Determine the (x, y) coordinate at the center of the cell enclosing the given text.  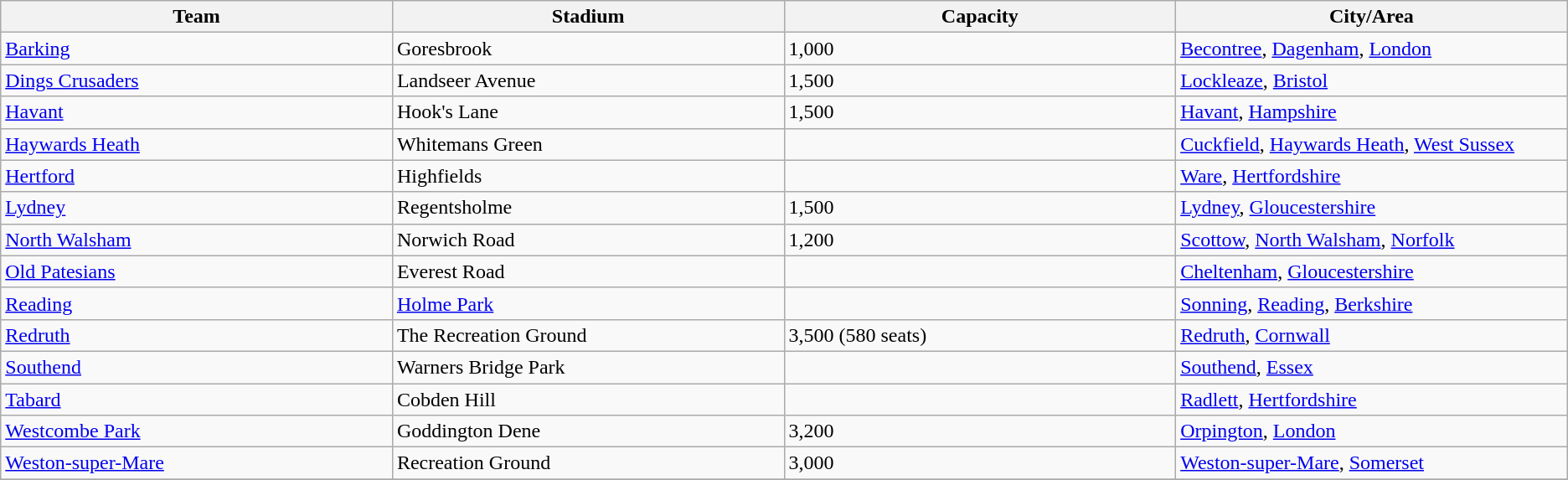
Weston-super-Mare, Somerset (1372, 463)
Cobden Hill (588, 400)
Lydney, Gloucestershire (1372, 208)
Lockleaze, Bristol (1372, 80)
Barking (197, 49)
Radlett, Hertfordshire (1372, 400)
Highfields (588, 176)
Lydney (197, 208)
Sonning, Reading, Berkshire (1372, 303)
Everest Road (588, 271)
Dings Crusaders (197, 80)
Weston-super-Mare (197, 463)
1,000 (980, 49)
1,200 (980, 240)
Redruth (197, 335)
Capacity (980, 17)
Team (197, 17)
North Walsham (197, 240)
Holme Park (588, 303)
3,200 (980, 431)
Reading (197, 303)
Cuckfield, Haywards Heath, West Sussex (1372, 144)
Havant (197, 112)
Stadium (588, 17)
Recreation Ground (588, 463)
Landseer Avenue (588, 80)
Regentsholme (588, 208)
Haywards Heath (197, 144)
Ware, Hertfordshire (1372, 176)
Southend (197, 367)
Hook's Lane (588, 112)
Warners Bridge Park (588, 367)
Westcombe Park (197, 431)
Goddington Dene (588, 431)
Havant, Hampshire (1372, 112)
Norwich Road (588, 240)
Whitemans Green (588, 144)
Scottow, North Walsham, Norfolk (1372, 240)
The Recreation Ground (588, 335)
Tabard (197, 400)
City/Area (1372, 17)
Goresbrook (588, 49)
Hertford (197, 176)
3,000 (980, 463)
Southend, Essex (1372, 367)
Orpington, London (1372, 431)
Becontree, Dagenham, London (1372, 49)
3,500 (580 seats) (980, 335)
Cheltenham, Gloucestershire (1372, 271)
Redruth, Cornwall (1372, 335)
Old Patesians (197, 271)
